Output the [X, Y] coordinate of the center of the cell containing the given text.  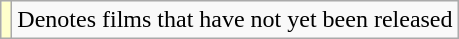
Denotes films that have not yet been released [235, 20]
